For the text-containing cell, return its midpoint in [X, Y] coordinate format. 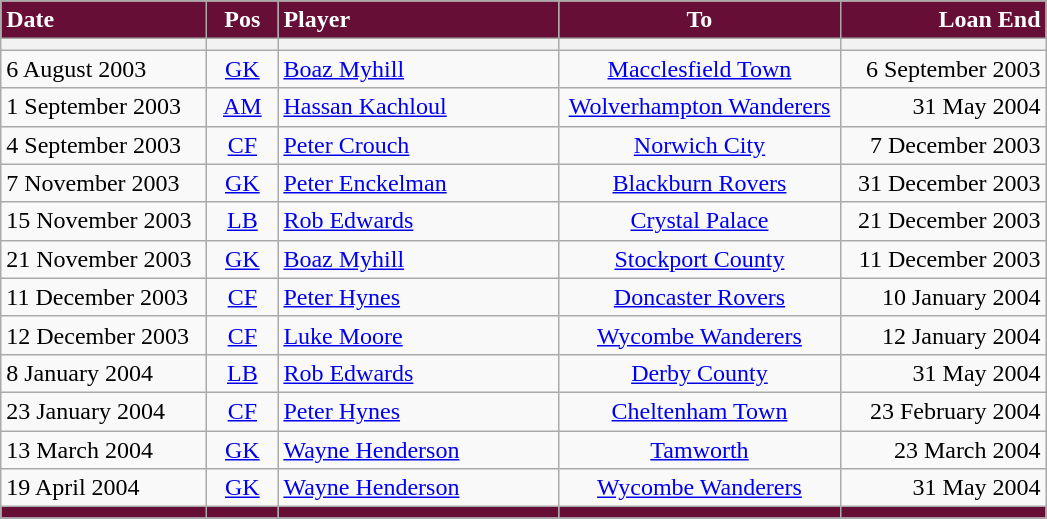
19 April 2004 [104, 488]
7 November 2003 [104, 183]
Player [418, 20]
Derby County [700, 373]
Peter Crouch [418, 145]
21 December 2003 [943, 221]
Blackburn Rovers [700, 183]
Wolverhampton Wanderers [700, 107]
8 January 2004 [104, 373]
Pos [242, 20]
6 August 2003 [104, 69]
4 September 2003 [104, 145]
10 January 2004 [943, 297]
7 December 2003 [943, 145]
12 December 2003 [104, 335]
6 September 2003 [943, 69]
15 November 2003 [104, 221]
23 January 2004 [104, 411]
Tamworth [700, 449]
Stockport County [700, 259]
23 February 2004 [943, 411]
23 March 2004 [943, 449]
Crystal Palace [700, 221]
21 November 2003 [104, 259]
Hassan Kachloul [418, 107]
1 September 2003 [104, 107]
31 December 2003 [943, 183]
AM [242, 107]
To [700, 20]
Loan End [943, 20]
12 January 2004 [943, 335]
Doncaster Rovers [700, 297]
Cheltenham Town [700, 411]
Peter Enckelman [418, 183]
Luke Moore [418, 335]
Macclesfield Town [700, 69]
Date [104, 20]
13 March 2004 [104, 449]
Norwich City [700, 145]
